Scan for the cell matching the given text and deliver its (X, Y) coordinate at center. 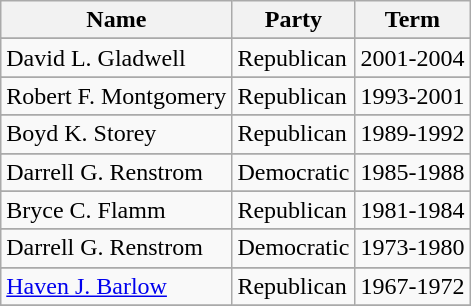
1989-1992 (412, 134)
Robert F. Montgomery (116, 96)
Party (294, 20)
David L. Gladwell (116, 58)
1981-1984 (412, 210)
Boyd K. Storey (116, 134)
Name (116, 20)
Haven J. Barlow (116, 286)
Term (412, 20)
1967-1972 (412, 286)
1985-1988 (412, 172)
1973-1980 (412, 248)
1993-2001 (412, 96)
Bryce C. Flamm (116, 210)
2001-2004 (412, 58)
